Output the (X, Y) coordinate of the center of the cell containing the given text.  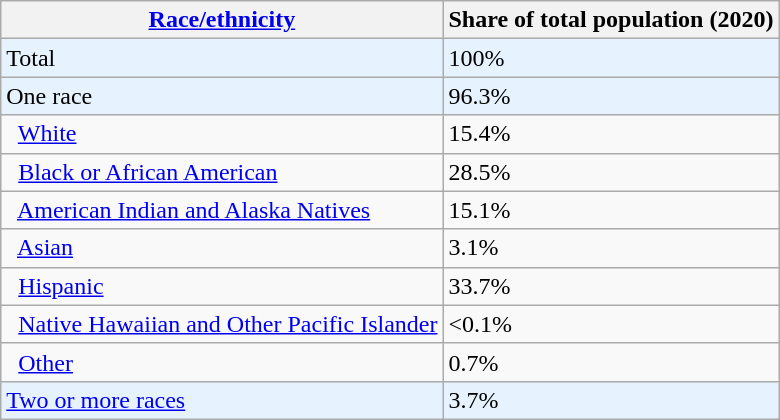
Black or African American (222, 172)
<0.1% (611, 324)
White (222, 134)
One race (222, 96)
3.7% (611, 400)
3.1% (611, 248)
Hispanic (222, 286)
96.3% (611, 96)
Asian (222, 248)
Race/ethnicity (222, 20)
100% (611, 58)
15.1% (611, 210)
Other (222, 362)
15.4% (611, 134)
Two or more races (222, 400)
33.7% (611, 286)
American Indian and Alaska Natives (222, 210)
Share of total population (2020) (611, 20)
Total (222, 58)
Native Hawaiian and Other Pacific Islander (222, 324)
0.7% (611, 362)
28.5% (611, 172)
